Identify which cell holds the provided text, then report its [x, y] central coordinate. 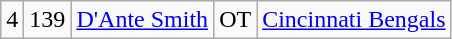
139 [48, 20]
OT [236, 20]
Cincinnati Bengals [354, 20]
4 [12, 20]
D'Ante Smith [142, 20]
